Provide the [X, Y] coordinate of the cell's center where the given text is located.  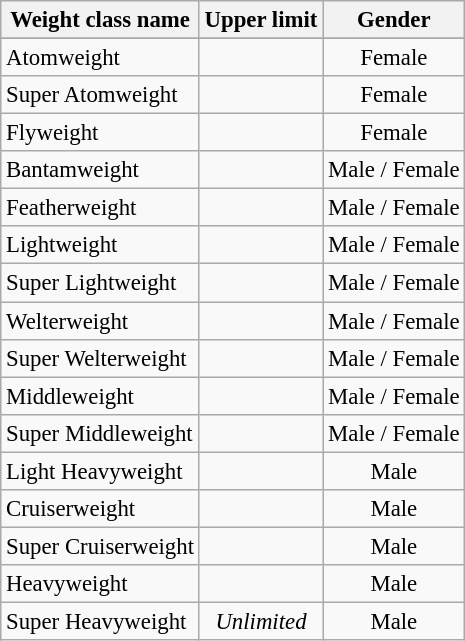
Light Heavyweight [100, 471]
Super Heavyweight [100, 621]
Featherweight [100, 208]
Bantamweight [100, 170]
Super Welterweight [100, 358]
Super Atomweight [100, 95]
Super Middleweight [100, 433]
Cruiserweight [100, 509]
Atomweight [100, 58]
Super Lightweight [100, 283]
Super Cruiserweight [100, 546]
Flyweight [100, 133]
Lightweight [100, 245]
Unlimited [260, 621]
Heavyweight [100, 584]
Upper limit [260, 20]
Gender [394, 20]
Weight class name [100, 20]
Middleweight [100, 396]
Welterweight [100, 321]
